Return (x, y) of the center of cell containing provided text 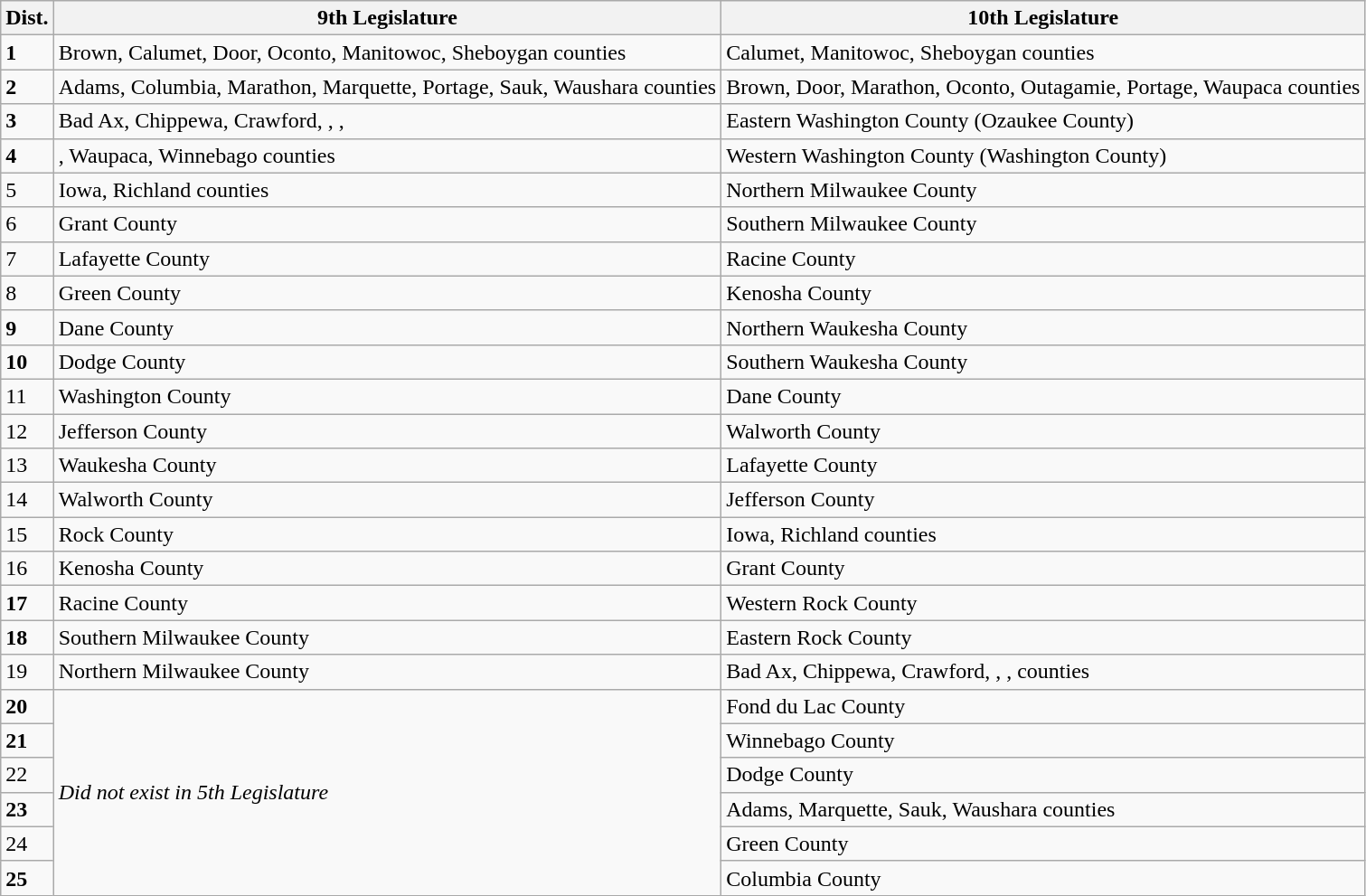
11 (27, 396)
Western Washington County (Washington County) (1043, 156)
10th Legislature (1043, 18)
Bad Ax, Chippewa, Crawford, , , (387, 121)
5 (27, 190)
4 (27, 156)
16 (27, 569)
Eastern Washington County (Ozaukee County) (1043, 121)
Brown, Door, Marathon, Oconto, Outagamie, Portage, Waupaca counties (1043, 87)
17 (27, 603)
3 (27, 121)
14 (27, 500)
Calumet, Manitowoc, Sheboygan counties (1043, 52)
7 (27, 259)
Northern Waukesha County (1043, 327)
Brown, Calumet, Door, Oconto, Manitowoc, Sheboygan counties (387, 52)
Fond du Lac County (1043, 706)
Southern Waukesha County (1043, 362)
13 (27, 466)
Adams, Columbia, Marathon, Marquette, Portage, Sauk, Waushara counties (387, 87)
21 (27, 740)
18 (27, 637)
22 (27, 775)
Washington County (387, 396)
10 (27, 362)
Bad Ax, Chippewa, Crawford, , , counties (1043, 672)
1 (27, 52)
8 (27, 293)
9th Legislature (387, 18)
Eastern Rock County (1043, 637)
12 (27, 431)
Adams, Marquette, Sauk, Waushara counties (1043, 809)
Did not exist in 5th Legislature (387, 792)
Western Rock County (1043, 603)
Rock County (387, 534)
20 (27, 706)
, Waupaca, Winnebago counties (387, 156)
Dist. (27, 18)
Columbia County (1043, 878)
Waukesha County (387, 466)
25 (27, 878)
15 (27, 534)
23 (27, 809)
19 (27, 672)
9 (27, 327)
Winnebago County (1043, 740)
24 (27, 844)
6 (27, 224)
2 (27, 87)
